Provide the [x, y] coordinate of the cell's center where the given text is located.  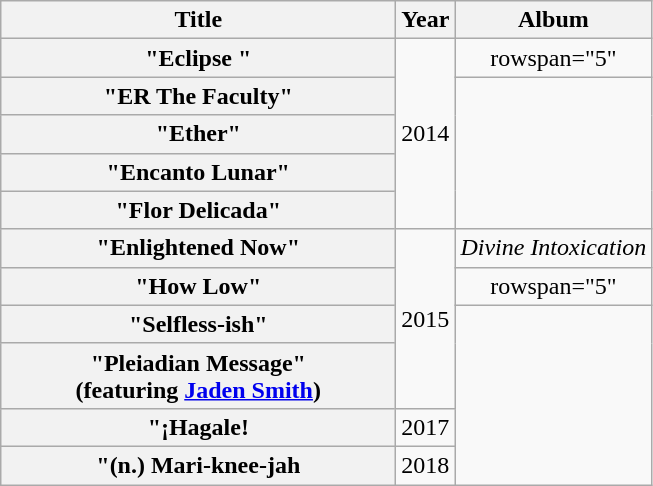
"How Low" [198, 286]
2014 [426, 134]
Album [554, 20]
"Ether" [198, 134]
"Encanto Lunar" [198, 172]
"Pleiadian Message"(featuring Jaden Smith) [198, 376]
"Eclipse " [198, 58]
"(n.) Mari-knee-jah [198, 465]
"Flor Delicada" [198, 210]
Divine Intoxication [554, 248]
"¡Hagale! [198, 427]
2017 [426, 427]
"ER The Faculty" [198, 96]
Year [426, 20]
"Selfless-ish" [198, 324]
"Enlightened Now" [198, 248]
Title [198, 20]
2018 [426, 465]
2015 [426, 318]
